Scan for the cell matching the given text and deliver its [x, y] coordinate at center. 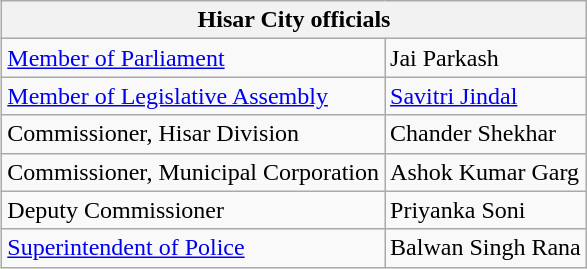
Jai Parkash [486, 58]
Priyanka Soni [486, 210]
Savitri Jindal [486, 96]
Deputy Commissioner [194, 210]
Chander Shekhar [486, 134]
Member of Parliament [194, 58]
Superintendent of Police [194, 248]
Hisar City officials [294, 20]
Member of Legislative Assembly [194, 96]
Balwan Singh Rana [486, 248]
Commissioner, Hisar Division [194, 134]
Commissioner, Municipal Corporation [194, 172]
Ashok Kumar Garg [486, 172]
